Search for the cell housing the specified text and yield its [X, Y] center coordinate. 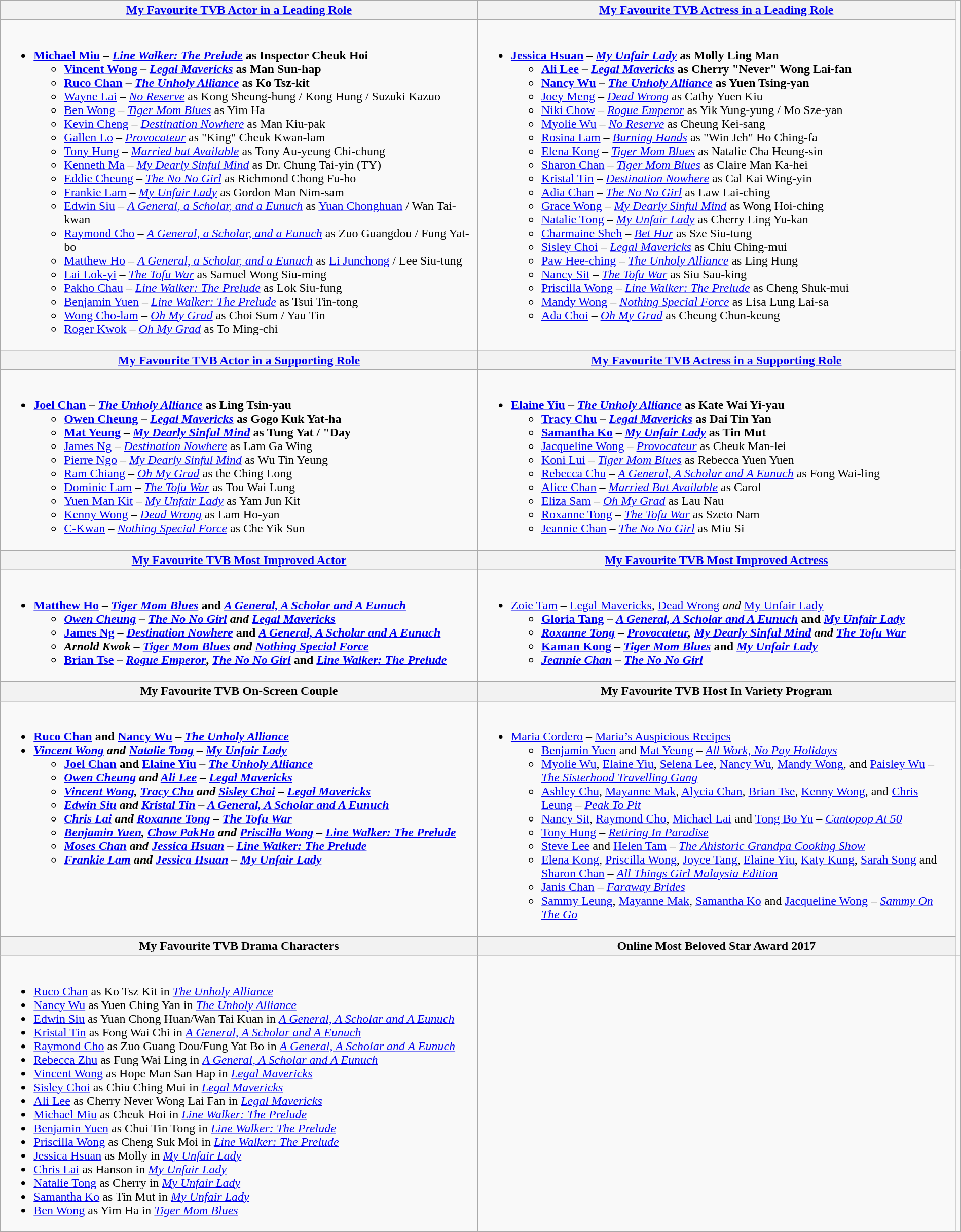
My Favourite TVB On-Screen Couple [239, 691]
My Favourite TVB Actor in a Supporting Role [239, 360]
My Favourite TVB Actor in a Leading Role [239, 10]
My Favourite TVB Most Improved Actor [239, 560]
Online Most Beloved Star Award 2017 [716, 946]
My Favourite TVB Actress in a Supporting Role [716, 360]
My Favourite TVB Most Improved Actress [716, 560]
My Favourite TVB Host In Variety Program [716, 691]
My Favourite TVB Actress in a Leading Role [716, 10]
My Favourite TVB Drama Characters [239, 946]
